For the text-containing cell, return its midpoint in [X, Y] coordinate format. 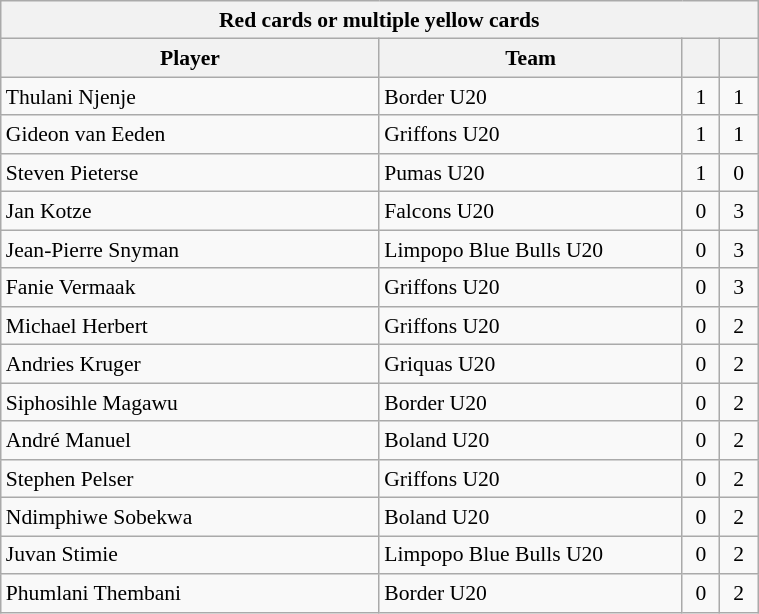
Red cards or multiple yellow cards [380, 20]
Phumlani Thembani [190, 593]
Jean-Pierre Snyman [190, 249]
Griquas U20 [530, 364]
Ndimphiwe Sobekwa [190, 517]
Stephen Pelser [190, 479]
Michael Herbert [190, 326]
Fanie Vermaak [190, 288]
Thulani Njenje [190, 97]
Juvan Stimie [190, 555]
Andries Kruger [190, 364]
André Manuel [190, 440]
Gideon van Eeden [190, 135]
Player [190, 58]
Team [530, 58]
Pumas U20 [530, 173]
Falcons U20 [530, 211]
Jan Kotze [190, 211]
Steven Pieterse [190, 173]
Siphosihle Magawu [190, 402]
